Determine the [X, Y] coordinate at the center of the cell enclosing the given text.  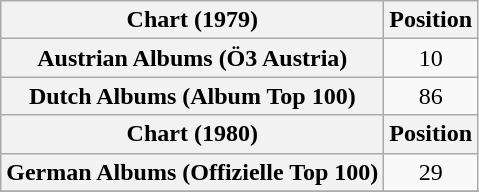
29 [431, 172]
Austrian Albums (Ö3 Austria) [192, 58]
10 [431, 58]
German Albums (Offizielle Top 100) [192, 172]
Dutch Albums (Album Top 100) [192, 96]
86 [431, 96]
Chart (1980) [192, 134]
Chart (1979) [192, 20]
